Return the (x, y) coordinate for the center point of the cell that contains the specified text.  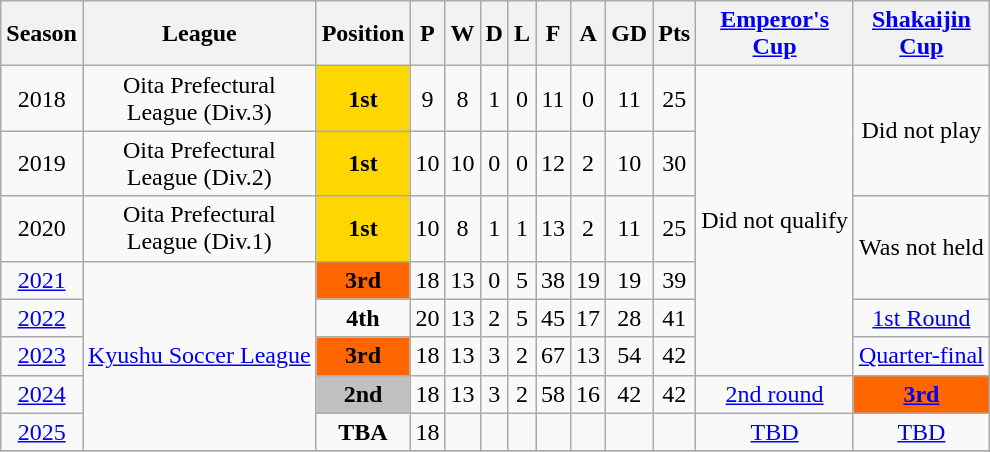
GD (630, 34)
Did not qualify (775, 220)
30 (674, 164)
2022 (42, 318)
2nd round (775, 394)
2018 (42, 98)
P (428, 34)
67 (554, 356)
1st Round (921, 318)
54 (630, 356)
TBA (363, 432)
28 (630, 318)
45 (554, 318)
9 (428, 98)
Oita PrefecturalLeague (Div.3) (199, 98)
Did not play (921, 131)
W (462, 34)
2021 (42, 280)
Emperor'sCup (775, 34)
ShakaijinCup (921, 34)
58 (554, 394)
4th (363, 318)
A (588, 34)
2nd (363, 394)
12 (554, 164)
39 (674, 280)
Kyushu Soccer League (199, 356)
2023 (42, 356)
Was not held (921, 248)
Oita PrefecturalLeague (Div.2) (199, 164)
17 (588, 318)
2019 (42, 164)
Pts (674, 34)
2025 (42, 432)
League (199, 34)
F (554, 34)
Quarter-final (921, 356)
2024 (42, 394)
20 (428, 318)
D (494, 34)
38 (554, 280)
41 (674, 318)
Season (42, 34)
16 (588, 394)
Oita PrefecturalLeague (Div.1) (199, 228)
2020 (42, 228)
L (522, 34)
Position (363, 34)
